Determine the [x, y] coordinate at the center of the cell enclosing the given text.  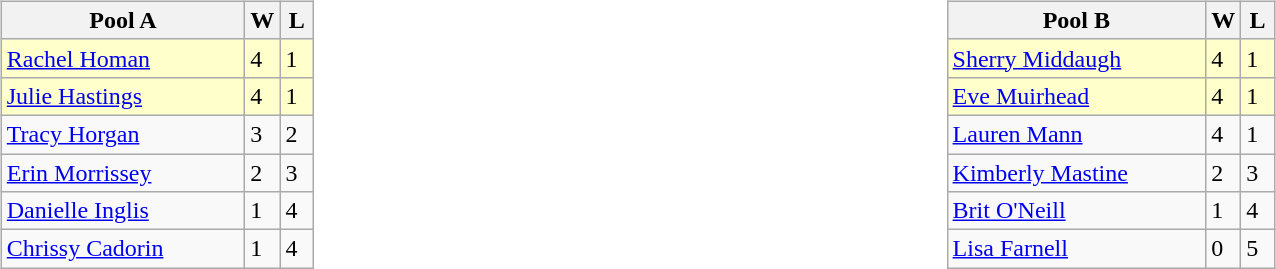
Julie Hastings [123, 96]
Kimberly Mastine [1076, 173]
0 [1224, 249]
Erin Morrissey [123, 173]
Danielle Inglis [123, 211]
Eve Muirhead [1076, 96]
5 [1258, 249]
Lauren Mann [1076, 134]
Lisa Farnell [1076, 249]
Brit O'Neill [1076, 211]
Pool A [123, 20]
Pool B [1076, 20]
Sherry Middaugh [1076, 58]
Chrissy Cadorin [123, 249]
Rachel Homan [123, 58]
Tracy Horgan [123, 134]
